Scan for the cell matching the given text and deliver its [X, Y] coordinate at center. 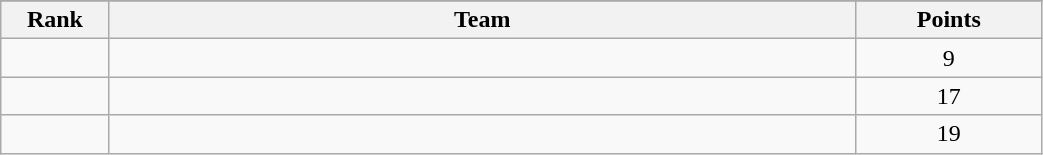
9 [948, 58]
19 [948, 134]
Points [948, 20]
17 [948, 96]
Rank [55, 20]
Team [482, 20]
